Search for the cell housing the specified text and yield its (X, Y) center coordinate. 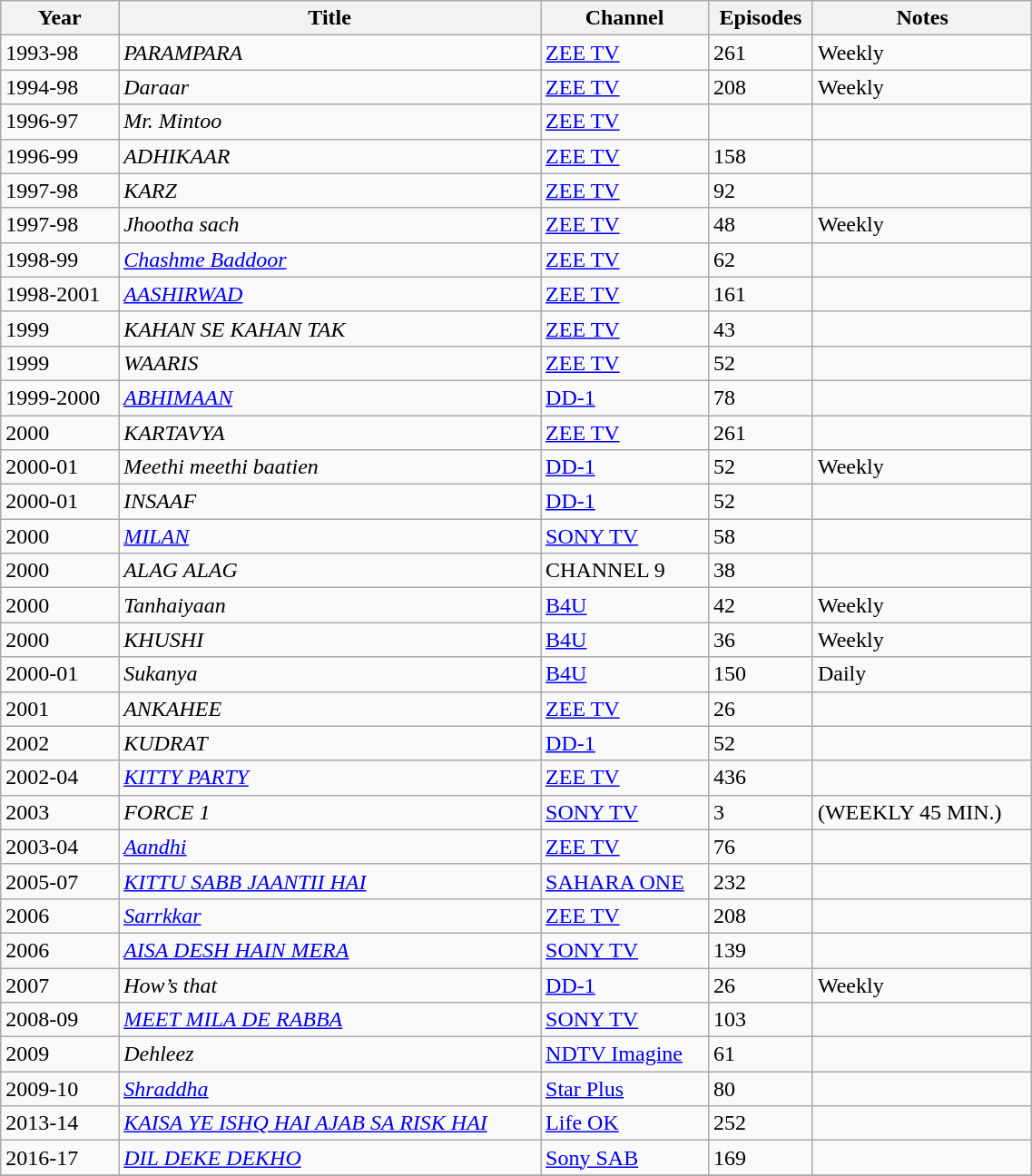
KARZ (330, 191)
158 (761, 156)
KARTAVYA (330, 433)
Channel (624, 18)
1996-97 (60, 122)
KAHAN SE KAHAN TAK (330, 328)
Mr. Mintoo (330, 122)
Sukanya (330, 674)
92 (761, 191)
Daraar (330, 87)
Dehleez (330, 1054)
Chashme Baddoor (330, 260)
2009-10 (60, 1089)
2002-04 (60, 778)
1994-98 (60, 87)
Aandhi (330, 847)
3 (761, 812)
80 (761, 1089)
1998-99 (60, 260)
KITTY PARTY (330, 778)
252 (761, 1123)
Shraddha (330, 1089)
36 (761, 640)
KITTU SABB JAANTII HAI (330, 881)
ANKAHEE (330, 709)
2008-09 (60, 1020)
Daily (922, 674)
2013-14 (60, 1123)
2003-04 (60, 847)
MEET MILA DE RABBA (330, 1020)
38 (761, 571)
Sarrkkar (330, 916)
Notes (922, 18)
103 (761, 1020)
139 (761, 950)
Life OK (624, 1123)
CHANNEL 9 (624, 571)
62 (761, 260)
INSAAF (330, 502)
58 (761, 536)
Meethi meethi baatien (330, 467)
MILAN (330, 536)
2005-07 (60, 881)
KUDRAT (330, 743)
61 (761, 1054)
Tanhaiyaan (330, 605)
436 (761, 778)
(WEEKLY 45 MIN.) (922, 812)
2007 (60, 985)
ABHIMAAN (330, 397)
NDTV Imagine (624, 1054)
2016-17 (60, 1158)
42 (761, 605)
78 (761, 397)
76 (761, 847)
WAARIS (330, 363)
Star Plus (624, 1089)
1998-2001 (60, 294)
ADHIKAAR (330, 156)
KHUSHI (330, 640)
1993-98 (60, 53)
FORCE 1 (330, 812)
43 (761, 328)
PARAMPARA (330, 53)
ALAG ALAG (330, 571)
169 (761, 1158)
Episodes (761, 18)
2003 (60, 812)
Sony SAB (624, 1158)
KAISA YE ISHQ HAI AJAB SA RISK HAI (330, 1123)
2002 (60, 743)
Jhootha sach (330, 225)
How’s that (330, 985)
232 (761, 881)
150 (761, 674)
161 (761, 294)
2001 (60, 709)
Title (330, 18)
1999-2000 (60, 397)
48 (761, 225)
SAHARA ONE (624, 881)
AISA DESH HAIN MERA (330, 950)
AASHIRWAD (330, 294)
1996-99 (60, 156)
2009 (60, 1054)
Year (60, 18)
DIL DEKE DEKHO (330, 1158)
